Find where the given text appears and provide that cell's center as (X, Y) coordinate. 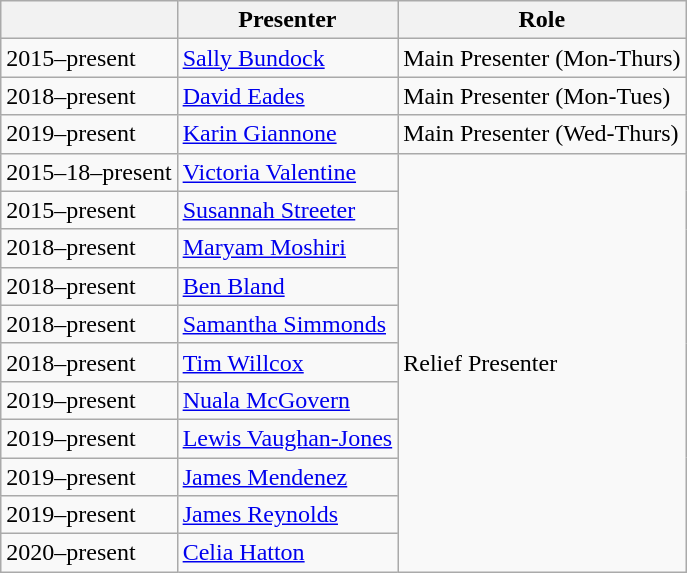
Ben Bland (288, 286)
Relief Presenter (542, 362)
Nuala McGovern (288, 400)
Victoria Valentine (288, 172)
Main Presenter (Mon-Tues) (542, 96)
Samantha Simmonds (288, 324)
James Reynolds (288, 515)
2015–18–present (89, 172)
Sally Bundock (288, 58)
2020–present (89, 553)
Celia Hatton (288, 553)
Presenter (288, 20)
David Eades (288, 96)
James Mendenez (288, 477)
Susannah Streeter (288, 210)
Lewis Vaughan-Jones (288, 438)
Main Presenter (Mon-Thurs) (542, 58)
Tim Willcox (288, 362)
Karin Giannone (288, 134)
Role (542, 20)
Main Presenter (Wed-Thurs) (542, 134)
Maryam Moshiri (288, 248)
